Extract the [X, Y] coordinate from the center of the cell holding the provided text.  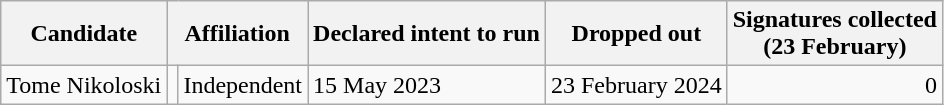
15 May 2023 [427, 85]
Declared intent to run [427, 34]
Signatures collected(23 February) [834, 34]
Independent [243, 85]
Affiliation [238, 34]
Candidate [84, 34]
23 February 2024 [636, 85]
Dropped out [636, 34]
0 [834, 85]
Tome Nikoloski [84, 85]
